Provide the [x, y] coordinate of the cell's center where the given text is located.  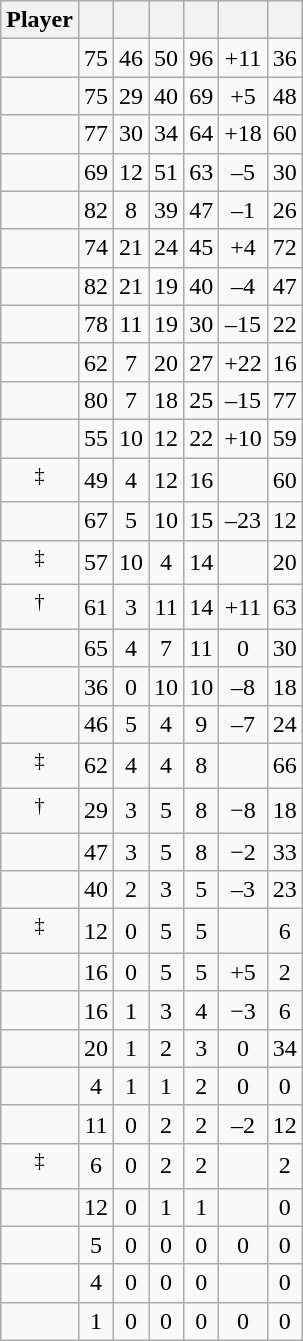
51 [166, 172]
59 [284, 438]
Player [40, 20]
–3 [244, 890]
49 [96, 480]
–5 [244, 172]
−3 [244, 1010]
57 [96, 562]
80 [96, 400]
96 [202, 58]
+18 [244, 134]
26 [284, 210]
64 [202, 134]
–8 [244, 686]
9 [202, 724]
+10 [244, 438]
–7 [244, 724]
–1 [244, 210]
66 [284, 766]
−8 [244, 810]
45 [202, 248]
61 [96, 608]
–2 [244, 1124]
–4 [244, 286]
50 [166, 58]
27 [202, 362]
15 [202, 521]
72 [284, 248]
33 [284, 852]
–23 [244, 521]
+4 [244, 248]
78 [96, 324]
48 [284, 96]
39 [166, 210]
25 [202, 400]
67 [96, 521]
−2 [244, 852]
74 [96, 248]
23 [284, 890]
55 [96, 438]
65 [96, 648]
+22 [244, 362]
